Extract the (x, y) coordinate from the center of the cell holding the provided text.  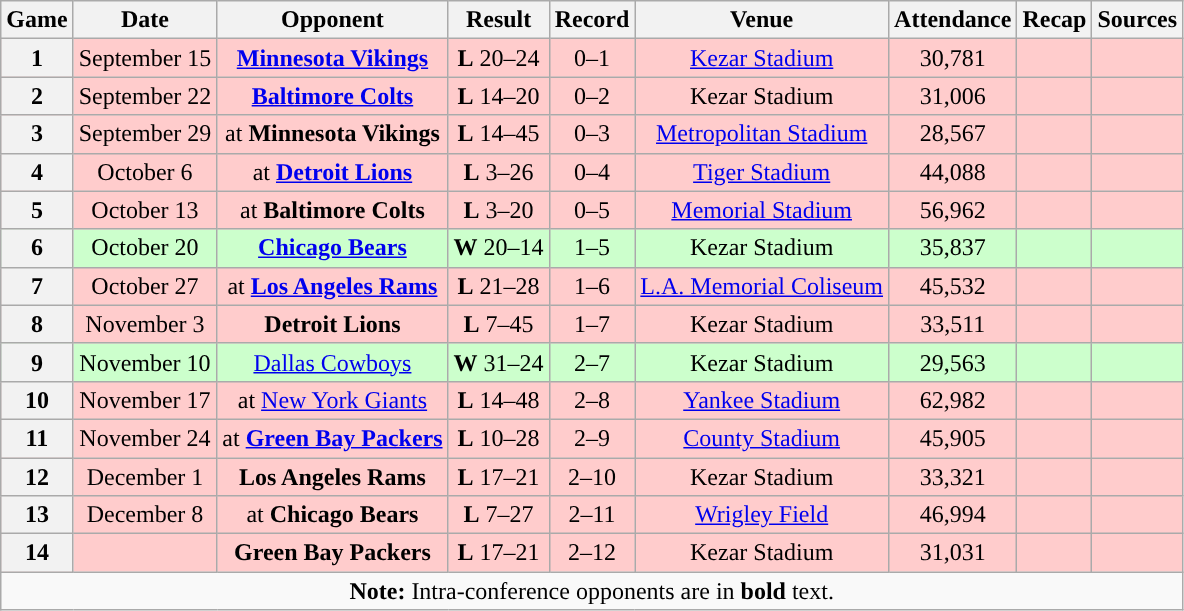
5 (37, 210)
1–6 (592, 286)
at New York Giants (332, 400)
1–5 (592, 248)
7 (37, 286)
0–3 (592, 134)
L 3–26 (498, 172)
Recap (1054, 20)
December 8 (145, 515)
Minnesota Vikings (332, 58)
L.A. Memorial Coliseum (762, 286)
at Baltimore Colts (332, 210)
2–12 (592, 553)
Note: Intra-conference opponents are in bold text. (592, 591)
September 15 (145, 58)
L 7–27 (498, 515)
Venue (762, 20)
County Stadium (762, 438)
Result (498, 20)
Record (592, 20)
October 13 (145, 210)
4 (37, 172)
6 (37, 248)
45,532 (953, 286)
L 14–45 (498, 134)
12 (37, 477)
29,563 (953, 362)
Metropolitan Stadium (762, 134)
2–11 (592, 515)
Wrigley Field (762, 515)
L 14–20 (498, 96)
0–2 (592, 96)
10 (37, 400)
Baltimore Colts (332, 96)
0–4 (592, 172)
30,781 (953, 58)
2 (37, 96)
W 31–24 (498, 362)
44,088 (953, 172)
October 6 (145, 172)
W 20–14 (498, 248)
Date (145, 20)
November 10 (145, 362)
2–8 (592, 400)
November 17 (145, 400)
Detroit Lions (332, 324)
56,962 (953, 210)
Attendance (953, 20)
8 (37, 324)
Chicago Bears (332, 248)
0–5 (592, 210)
33,321 (953, 477)
11 (37, 438)
November 24 (145, 438)
31,031 (953, 553)
L 7–45 (498, 324)
Game (37, 20)
2–7 (592, 362)
46,994 (953, 515)
at Los Angeles Rams (332, 286)
1–7 (592, 324)
35,837 (953, 248)
2–9 (592, 438)
L 14–48 (498, 400)
1 (37, 58)
13 (37, 515)
Los Angeles Rams (332, 477)
31,006 (953, 96)
Dallas Cowboys (332, 362)
December 1 (145, 477)
at Detroit Lions (332, 172)
0–1 (592, 58)
45,905 (953, 438)
Yankee Stadium (762, 400)
2–10 (592, 477)
Tiger Stadium (762, 172)
28,567 (953, 134)
September 29 (145, 134)
3 (37, 134)
L 20–24 (498, 58)
Sources (1138, 20)
9 (37, 362)
September 22 (145, 96)
Green Bay Packers (332, 553)
October 20 (145, 248)
14 (37, 553)
October 27 (145, 286)
at Green Bay Packers (332, 438)
L 21–28 (498, 286)
33,511 (953, 324)
at Chicago Bears (332, 515)
L 10–28 (498, 438)
L 3–20 (498, 210)
November 3 (145, 324)
Memorial Stadium (762, 210)
62,982 (953, 400)
at Minnesota Vikings (332, 134)
Opponent (332, 20)
